Search for the cell housing the specified text and yield its (X, Y) center coordinate. 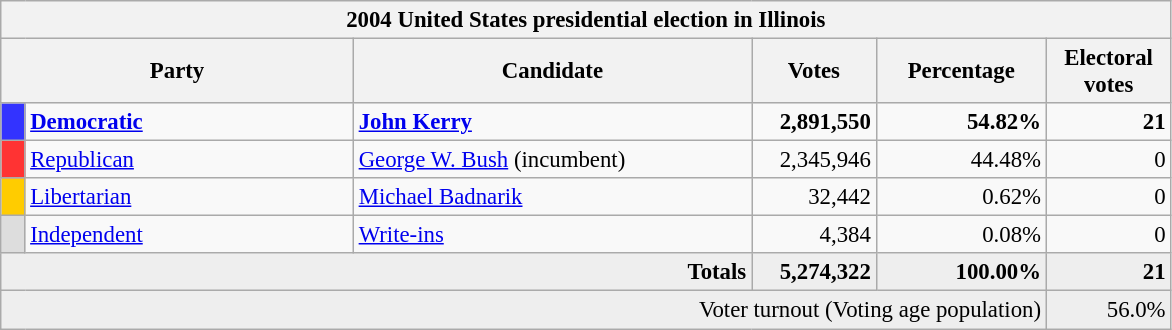
0.08% (961, 235)
2,345,946 (814, 160)
Independent (189, 235)
George W. Bush (incumbent) (552, 160)
Republican (189, 160)
Candidate (552, 72)
5,274,322 (814, 273)
John Kerry (552, 122)
Party (178, 72)
2004 United States presidential election in Illinois (586, 20)
Percentage (961, 72)
Voter turnout (Voting age population) (524, 310)
32,442 (814, 197)
Michael Badnarik (552, 197)
Votes (814, 72)
Electoral votes (1108, 72)
Totals (376, 273)
56.0% (1108, 310)
2,891,550 (814, 122)
44.48% (961, 160)
100.00% (961, 273)
0.62% (961, 197)
54.82% (961, 122)
Democratic (189, 122)
Write-ins (552, 235)
4,384 (814, 235)
Libertarian (189, 197)
